Extract the [X, Y] coordinate from the center of the cell holding the provided text.  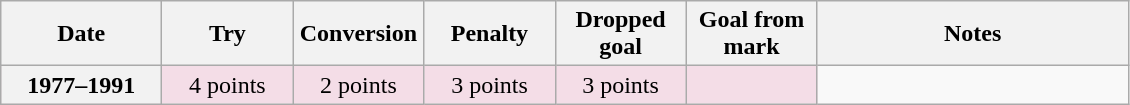
Try [228, 34]
Dropped goal [620, 34]
Goal from mark [752, 34]
1977–1991 [82, 85]
Penalty [490, 34]
Date [82, 34]
2 points [358, 85]
4 points [228, 85]
Notes [972, 34]
Conversion [358, 34]
